For the text-containing cell, return its midpoint in [x, y] coordinate format. 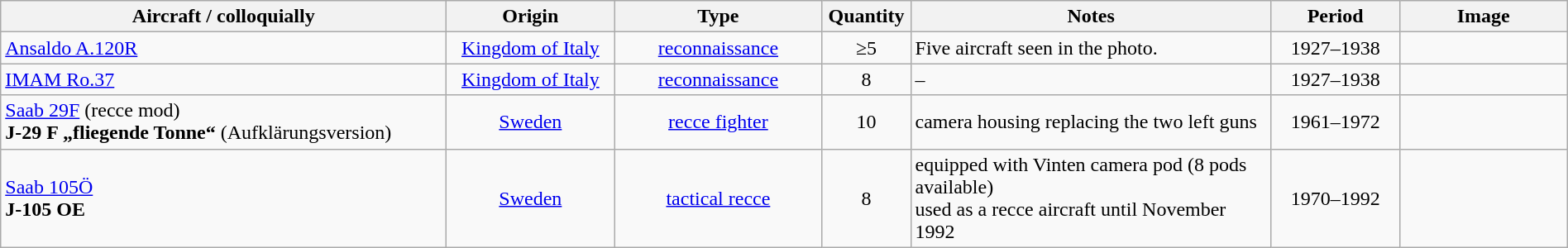
Notes [1091, 17]
IMAM Ro.37 [223, 79]
– [1091, 79]
1961–1972 [1335, 122]
≥5 [867, 48]
equipped with Vinten camera pod (8 pods available)used as a recce aircraft until November 1992 [1091, 198]
10 [867, 122]
tactical recce [718, 198]
recce fighter [718, 122]
Saab 29F (recce mod)J-29 F „fliegende Tonne“ (Aufklärungsversion) [223, 122]
Type [718, 17]
Period [1335, 17]
1970–1992 [1335, 198]
Saab 105ÖJ-105 OE [223, 198]
Quantity [867, 17]
Five aircraft seen in the photo. [1091, 48]
Image [1484, 17]
Aircraft / colloquially [223, 17]
Origin [531, 17]
Ansaldo A.120R [223, 48]
camera housing replacing the two left guns [1091, 122]
